Return the (X, Y) coordinate for the center point of the cell that contains the specified text.  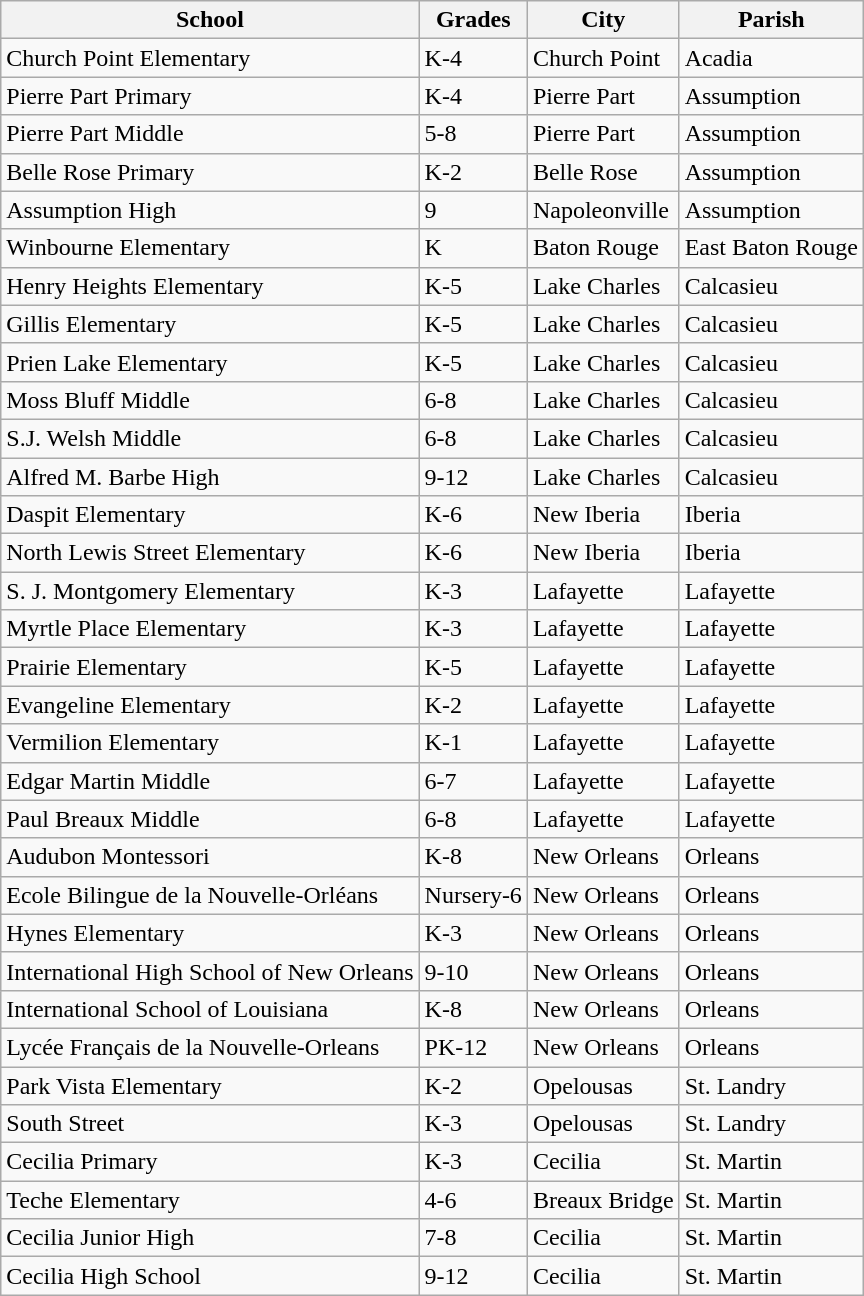
Vermilion Elementary (210, 743)
9-10 (473, 971)
Cecilia High School (210, 1276)
Cecilia Primary (210, 1162)
Park Vista Elementary (210, 1085)
Church Point (603, 58)
6-7 (473, 781)
S. J. Montgomery Elementary (210, 591)
Audubon Montessori (210, 857)
S.J. Welsh Middle (210, 438)
Pierre Part Middle (210, 134)
K-1 (473, 743)
9 (473, 210)
Prairie Elementary (210, 667)
PK-12 (473, 1047)
North Lewis Street Elementary (210, 553)
Ecole Bilingue de la Nouvelle-Orléans (210, 895)
Gillis Elementary (210, 324)
Myrtle Place Elementary (210, 629)
Acadia (771, 58)
Baton Rouge (603, 248)
7-8 (473, 1238)
Daspit Elementary (210, 515)
5-8 (473, 134)
Hynes Elementary (210, 933)
Winbourne Elementary (210, 248)
Evangeline Elementary (210, 705)
Church Point Elementary (210, 58)
Teche Elementary (210, 1200)
Breaux Bridge (603, 1200)
Moss Bluff Middle (210, 400)
K (473, 248)
Alfred M. Barbe High (210, 477)
Napoleonville (603, 210)
Grades (473, 20)
4-6 (473, 1200)
Paul Breaux Middle (210, 819)
Nursery-6 (473, 895)
Assumption High (210, 210)
Henry Heights Elementary (210, 286)
Pierre Part Primary (210, 96)
East Baton Rouge (771, 248)
Belle Rose (603, 172)
Edgar Martin Middle (210, 781)
Cecilia Junior High (210, 1238)
International High School of New Orleans (210, 971)
Prien Lake Elementary (210, 362)
South Street (210, 1124)
Lycée Français de la Nouvelle-Orleans (210, 1047)
Belle Rose Primary (210, 172)
City (603, 20)
International School of Louisiana (210, 1009)
Parish (771, 20)
School (210, 20)
